Extract the [x, y] coordinate from the center of the cell holding the provided text.  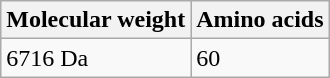
6716 Da [96, 58]
60 [260, 58]
Molecular weight [96, 20]
Amino acids [260, 20]
